Identify which cell holds the provided text, then report its (x, y) central coordinate. 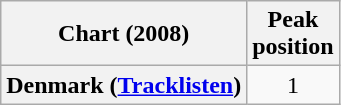
1 (293, 85)
Peakposition (293, 34)
Denmark (Tracklisten) (124, 85)
Chart (2008) (124, 34)
